Return [x, y] of the center of cell containing provided text 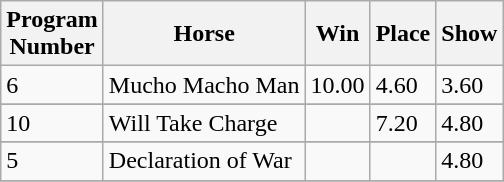
5 [52, 161]
Mucho Macho Man [204, 85]
Horse [204, 34]
ProgramNumber [52, 34]
Place [403, 34]
Show [470, 34]
Declaration of War [204, 161]
7.20 [403, 123]
Win [338, 34]
3.60 [470, 85]
10 [52, 123]
6 [52, 85]
4.60 [403, 85]
10.00 [338, 85]
Will Take Charge [204, 123]
